Provide the [X, Y] coordinate of the cell's center where the given text is located.  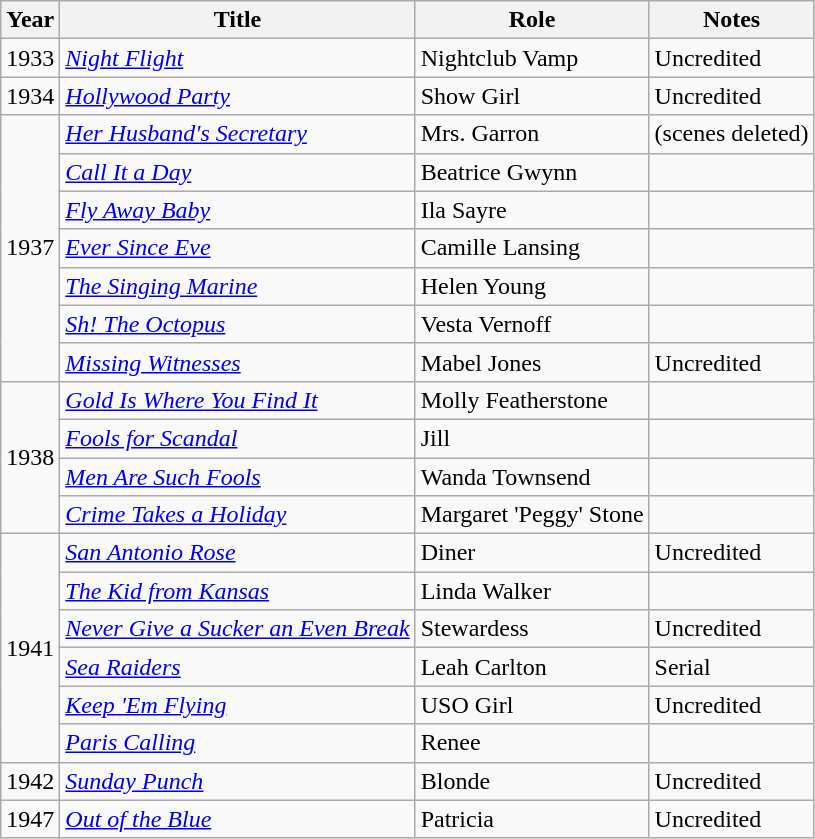
Patricia [532, 819]
Night Flight [238, 58]
Men Are Such Fools [238, 477]
Sea Raiders [238, 667]
Never Give a Sucker an Even Break [238, 629]
1937 [30, 248]
Gold Is Where You Find It [238, 400]
1942 [30, 781]
Blonde [532, 781]
Mabel Jones [532, 362]
The Singing Marine [238, 286]
The Kid from Kansas [238, 591]
Her Husband's Secretary [238, 134]
Notes [732, 20]
San Antonio Rose [238, 553]
Vesta Vernoff [532, 324]
1938 [30, 457]
Show Girl [532, 96]
Call It a Day [238, 172]
Out of the Blue [238, 819]
Jill [532, 438]
Year [30, 20]
Camille Lansing [532, 248]
Title [238, 20]
Sh! The Octopus [238, 324]
Crime Takes a Holiday [238, 515]
Linda Walker [532, 591]
Leah Carlton [532, 667]
Stewardess [532, 629]
Fools for Scandal [238, 438]
Missing Witnesses [238, 362]
1933 [30, 58]
1947 [30, 819]
Diner [532, 553]
Hollywood Party [238, 96]
Helen Young [532, 286]
1934 [30, 96]
USO Girl [532, 705]
Mrs. Garron [532, 134]
Sunday Punch [238, 781]
Renee [532, 743]
Ila Sayre [532, 210]
Ever Since Eve [238, 248]
Serial [732, 667]
Beatrice Gwynn [532, 172]
1941 [30, 648]
Molly Featherstone [532, 400]
Nightclub Vamp [532, 58]
Wanda Townsend [532, 477]
(scenes deleted) [732, 134]
Paris Calling [238, 743]
Role [532, 20]
Fly Away Baby [238, 210]
Keep 'Em Flying [238, 705]
Margaret 'Peggy' Stone [532, 515]
